Detect which cell encompasses the target text, then output its [X, Y] center coordinate. 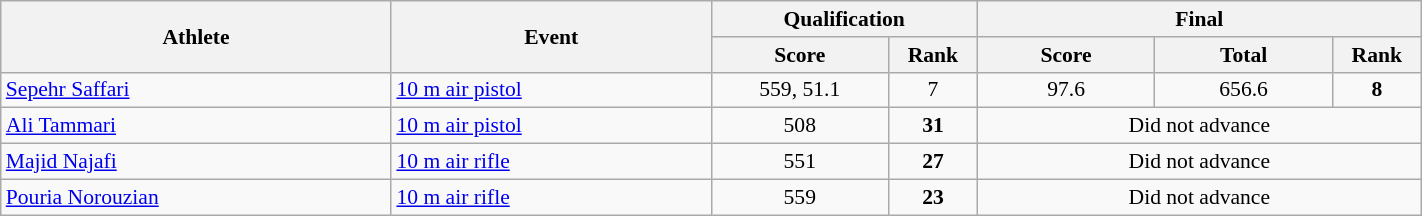
508 [800, 126]
31 [934, 126]
Athlete [196, 36]
Final [1199, 19]
27 [934, 162]
Sepehr Saffari [196, 90]
559, 51.1 [800, 90]
8 [1376, 90]
Event [551, 36]
Pouria Norouzian [196, 197]
Qualification [844, 19]
551 [800, 162]
Ali Tammari [196, 126]
97.6 [1066, 90]
23 [934, 197]
656.6 [1244, 90]
7 [934, 90]
559 [800, 197]
Total [1244, 55]
Majid Najafi [196, 162]
